Detect which cell encompasses the target text, then output its [X, Y] center coordinate. 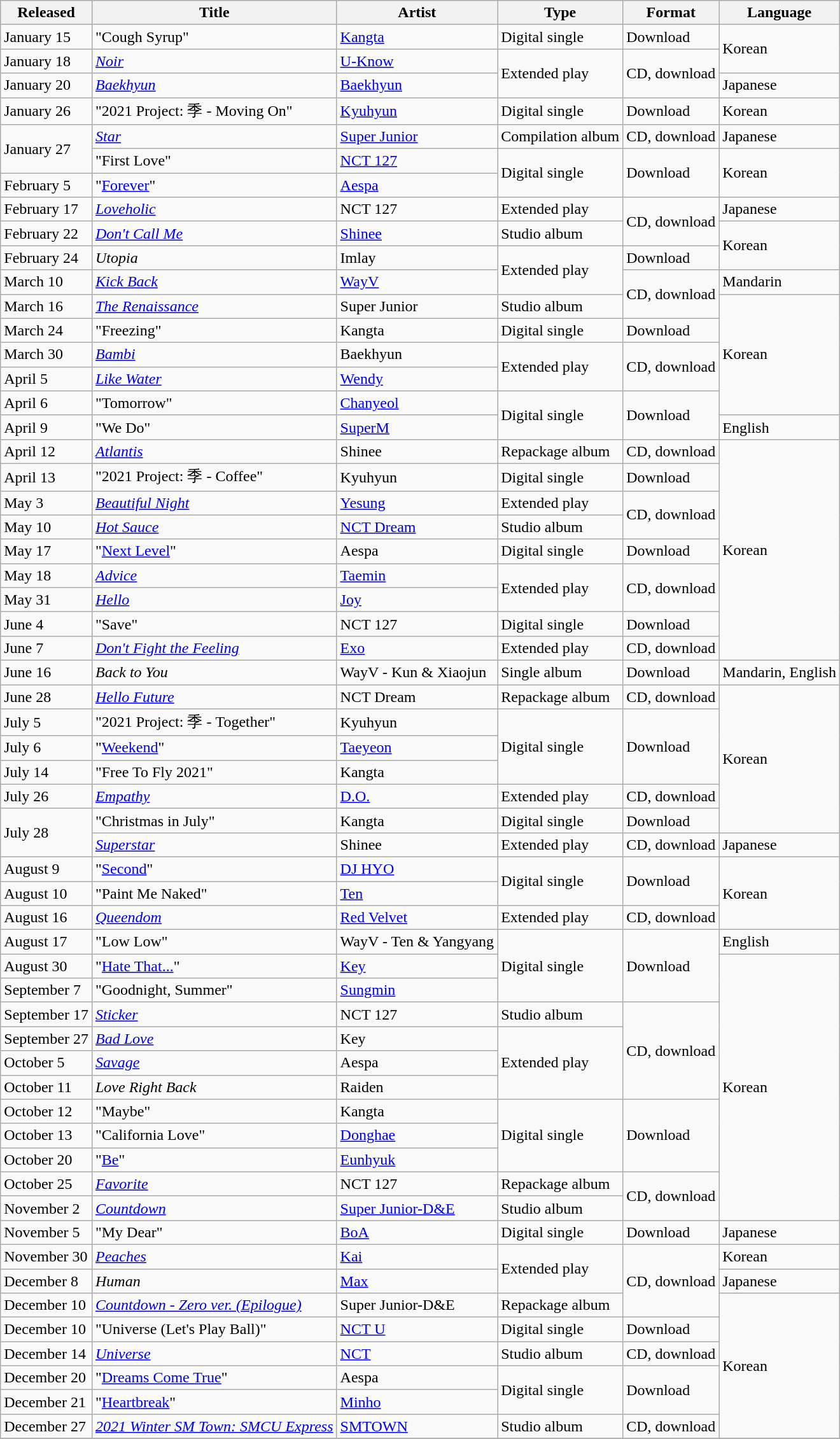
D.O. [417, 796]
Format [671, 13]
Advice [214, 575]
Released [46, 13]
"Universe (Let's Play Ball)" [214, 1330]
May 10 [46, 527]
March 30 [46, 354]
August 10 [46, 893]
Eunhyuk [417, 1160]
Favorite [214, 1184]
Artist [417, 13]
Title [214, 13]
Compilation album [560, 137]
Minho [417, 1402]
"Paint Me Naked" [214, 893]
"Hate That..." [214, 966]
Red Velvet [417, 918]
Chanyeol [417, 403]
SMTOWN [417, 1426]
April 9 [46, 427]
Countdown - Zero ver. (Epilogue) [214, 1305]
Raiden [417, 1087]
October 11 [46, 1087]
Sungmin [417, 990]
March 24 [46, 330]
SuperM [417, 427]
November 2 [46, 1208]
May 18 [46, 575]
"Low Low" [214, 942]
October 13 [46, 1135]
"Second" [214, 869]
"2021 Project: 季 - Moving On" [214, 111]
March 16 [46, 306]
"Next Level" [214, 551]
October 12 [46, 1111]
Bambi [214, 354]
January 18 [46, 61]
NCT U [417, 1330]
"First Love" [214, 161]
NCT [417, 1354]
"2021 Project: 季 - Coffee" [214, 477]
Love Right Back [214, 1087]
Type [560, 13]
"My Dear" [214, 1232]
"Christmas in July" [214, 820]
August 30 [46, 966]
November 5 [46, 1232]
Hot Sauce [214, 527]
WayV - Kun & Xiaojun [417, 672]
January 26 [46, 111]
Single album [560, 672]
Yesung [417, 503]
October 20 [46, 1160]
Kick Back [214, 282]
September 27 [46, 1039]
November 30 [46, 1256]
Ten [417, 893]
July 28 [46, 832]
Don't Fight the Feeling [214, 648]
Mandarin, English [780, 672]
Max [417, 1281]
May 17 [46, 551]
The Renaissance [214, 306]
Wendy [417, 379]
Superstar [214, 845]
U-Know [417, 61]
"Heartbreak" [214, 1402]
October 25 [46, 1184]
July 5 [46, 723]
July 6 [46, 748]
January 15 [46, 37]
December 27 [46, 1426]
October 5 [46, 1063]
"Free To Fly 2021" [214, 772]
"California Love" [214, 1135]
Queendom [214, 918]
April 5 [46, 379]
Hello [214, 600]
Star [214, 137]
"Be" [214, 1160]
January 20 [46, 85]
"Save" [214, 624]
Don't Call Me [214, 234]
Joy [417, 600]
Atlantis [214, 451]
Donghae [417, 1135]
2021 Winter SM Town: SMCU Express [214, 1426]
Imlay [417, 258]
Noir [214, 61]
April 12 [46, 451]
February 17 [46, 209]
Peaches [214, 1256]
May 31 [46, 600]
"Cough Syrup" [214, 37]
WayV - Ten & Yangyang [417, 942]
June 16 [46, 672]
Sticker [214, 1014]
Countdown [214, 1208]
June 7 [46, 648]
June 4 [46, 624]
"We Do" [214, 427]
July 26 [46, 796]
Beautiful Night [214, 503]
"Dreams Come True" [214, 1378]
WayV [417, 282]
Loveholic [214, 209]
BoA [417, 1232]
August 9 [46, 869]
Taeyeon [417, 748]
August 16 [46, 918]
February 24 [46, 258]
September 17 [46, 1014]
"Freezing" [214, 330]
April 6 [46, 403]
February 5 [46, 185]
Utopia [214, 258]
Language [780, 13]
August 17 [46, 942]
December 14 [46, 1354]
"Weekend" [214, 748]
Empathy [214, 796]
January 27 [46, 149]
December 8 [46, 1281]
"Maybe" [214, 1111]
February 22 [46, 234]
"Goodnight, Summer" [214, 990]
Exo [417, 648]
Savage [214, 1063]
July 14 [46, 772]
Universe [214, 1354]
April 13 [46, 477]
Mandarin [780, 282]
June 28 [46, 697]
May 3 [46, 503]
September 7 [46, 990]
Like Water [214, 379]
"2021 Project: 季 - Together" [214, 723]
Taemin [417, 575]
Bad Love [214, 1039]
Hello Future [214, 697]
Kai [417, 1256]
DJ HYO [417, 869]
December 20 [46, 1378]
Back to You [214, 672]
March 10 [46, 282]
December 21 [46, 1402]
"Forever" [214, 185]
"Tomorrow" [214, 403]
Human [214, 1281]
